For the text-containing cell, return its midpoint in (X, Y) coordinate format. 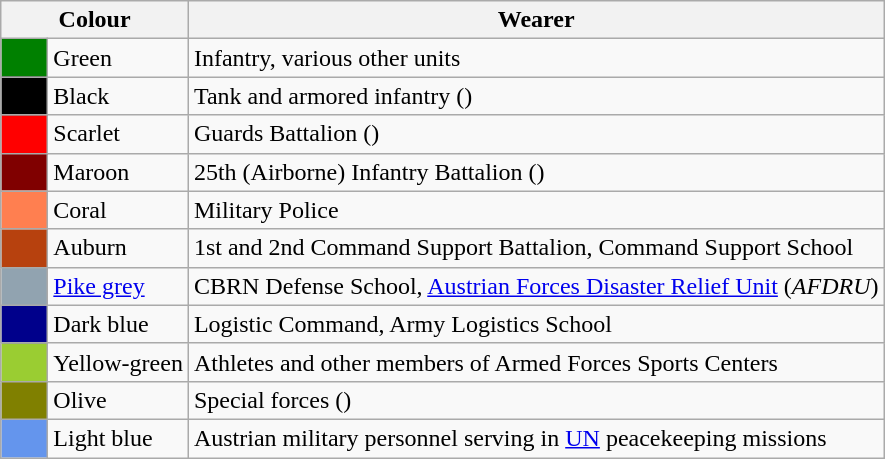
Guards Battalion () (536, 134)
25th (Airborne) Infantry Battalion () (536, 172)
Wearer (536, 20)
Auburn (118, 248)
Austrian military personnel serving in UN peacekeeping missions (536, 438)
Infantry, various other units (536, 58)
Green (118, 58)
Colour (95, 20)
Light blue (118, 438)
Scarlet (118, 134)
Yellow-green (118, 362)
Logistic Command, Army Logistics School (536, 324)
Coral (118, 210)
Tank and armored infantry () (536, 96)
Olive (118, 400)
Military Police (536, 210)
Athletes and other members of Armed Forces Sports Centers (536, 362)
1st and 2nd Command Support Battalion, Command Support School (536, 248)
CBRN Defense School, Austrian Forces Disaster Relief Unit (AFDRU) (536, 286)
Maroon (118, 172)
Dark blue (118, 324)
Black (118, 96)
Pike grey (118, 286)
Special forces () (536, 400)
